Scan for the cell matching the given text and deliver its (X, Y) coordinate at center. 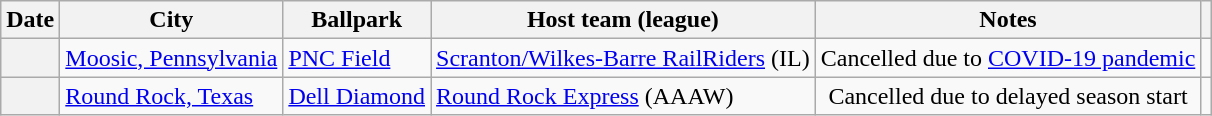
Cancelled due to COVID-19 pandemic (1008, 58)
Moosic, Pennsylvania (172, 58)
Scranton/Wilkes-Barre RailRiders (IL) (624, 58)
Host team (league) (624, 20)
Ballpark (357, 20)
City (172, 20)
Round Rock Express (AAAW) (624, 96)
Date (30, 20)
Round Rock, Texas (172, 96)
Cancelled due to delayed season start (1008, 96)
Dell Diamond (357, 96)
PNC Field (357, 58)
Notes (1008, 20)
